Detect which cell encompasses the target text, then output its (X, Y) center coordinate. 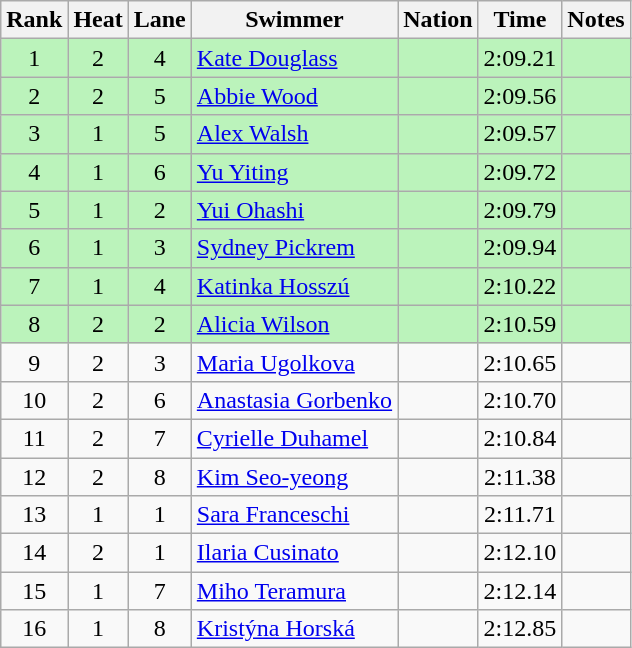
2:10.22 (520, 286)
Rank (34, 20)
2:10.70 (520, 400)
14 (34, 553)
12 (34, 477)
10 (34, 400)
Yui Ohashi (294, 210)
2:12.10 (520, 553)
11 (34, 438)
Lane (160, 20)
Alicia Wilson (294, 324)
2:09.79 (520, 210)
15 (34, 591)
Yu Yiting (294, 172)
Heat (98, 20)
2:10.59 (520, 324)
2:09.57 (520, 134)
Miho Teramura (294, 591)
Cyrielle Duhamel (294, 438)
2:09.72 (520, 172)
Notes (596, 20)
2:10.65 (520, 362)
2:12.14 (520, 591)
16 (34, 629)
Kristýna Horská (294, 629)
13 (34, 515)
2:09.21 (520, 58)
Sydney Pickrem (294, 248)
2:12.85 (520, 629)
Swimmer (294, 20)
Nation (438, 20)
Katinka Hosszú (294, 286)
Kim Seo-yeong (294, 477)
Ilaria Cusinato (294, 553)
2:11.38 (520, 477)
Anastasia Gorbenko (294, 400)
Maria Ugolkova (294, 362)
9 (34, 362)
2:09.56 (520, 96)
Time (520, 20)
Kate Douglass (294, 58)
Sara Franceschi (294, 515)
Alex Walsh (294, 134)
Abbie Wood (294, 96)
2:10.84 (520, 438)
2:11.71 (520, 515)
2:09.94 (520, 248)
